Output the (X, Y) coordinate of the center of the cell containing the given text.  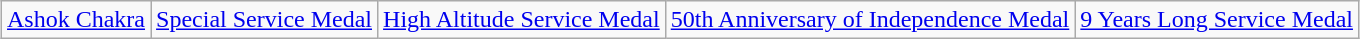
9 Years Long Service Medal (1217, 20)
Ashok Chakra (76, 20)
High Altitude Service Medal (522, 20)
Special Service Medal (264, 20)
50th Anniversary of Independence Medal (870, 20)
